Detect which cell encompasses the target text, then output its [x, y] center coordinate. 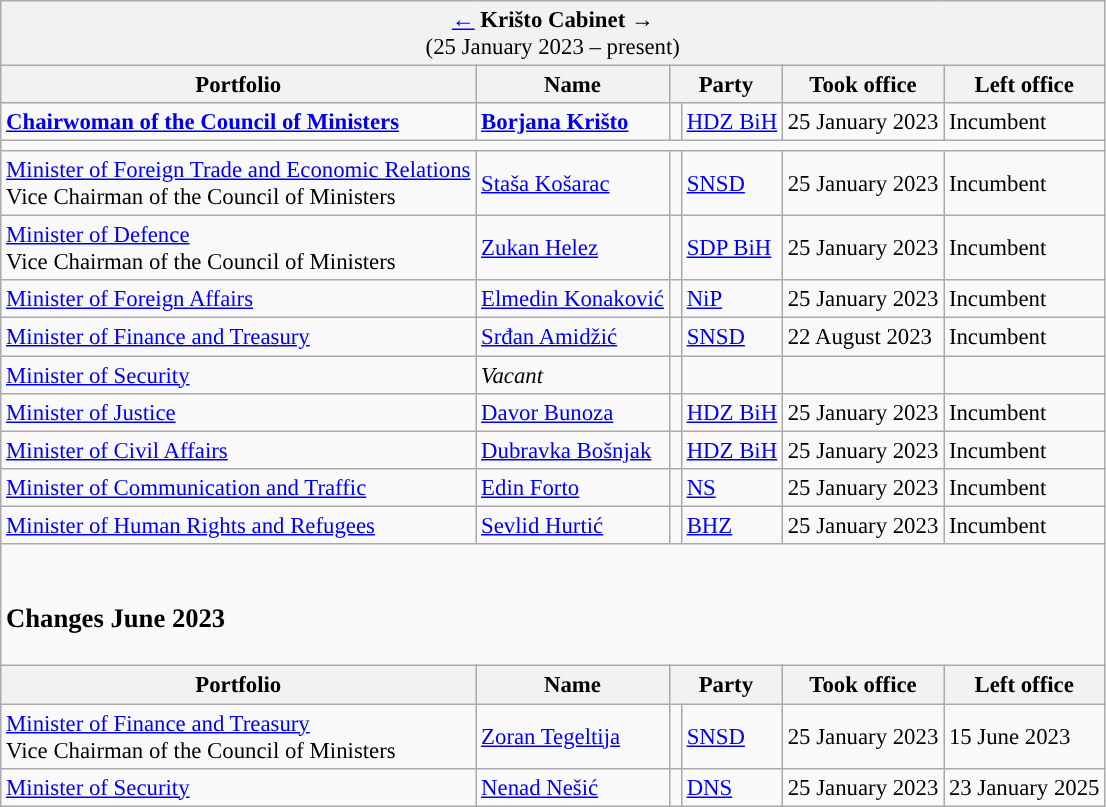
Nenad Nešić [572, 787]
Elmedin Konaković [572, 299]
Vacant [572, 375]
Minister of Foreign Trade and Economic Relations Vice Chairman of the Council of Ministers [238, 184]
Borjana Krišto [572, 122]
23 January 2025 [1024, 787]
Edin Forto [572, 487]
DNS [732, 787]
Minister of Finance and Treasury Vice Chairman of the Council of Ministers [238, 736]
Zoran Tegeltija [572, 736]
Minister of Human Rights and Refugees [238, 525]
Staša Košarac [572, 184]
BHZ [732, 525]
Sevlid Hurtić [572, 525]
15 June 2023 [1024, 736]
Minister of Defence Vice Chairman of the Council of Ministers [238, 248]
Minister of Justice [238, 412]
Zukan Helez [572, 248]
Minister of Foreign Affairs [238, 299]
← Krišto Cabinet → (25 January 2023 – present) [553, 34]
NS [732, 487]
Minister of Civil Affairs [238, 450]
Changes June 2023 [553, 605]
Dubravka Bošnjak [572, 450]
Davor Bunoza [572, 412]
22 August 2023 [862, 337]
Srđan Amidžić [572, 337]
SDP BiH [732, 248]
NiP [732, 299]
Minister of Finance and Treasury [238, 337]
Minister of Communication and Traffic [238, 487]
Chairwoman of the Council of Ministers [238, 122]
